Extract the [X, Y] coordinate from the center of the cell holding the provided text.  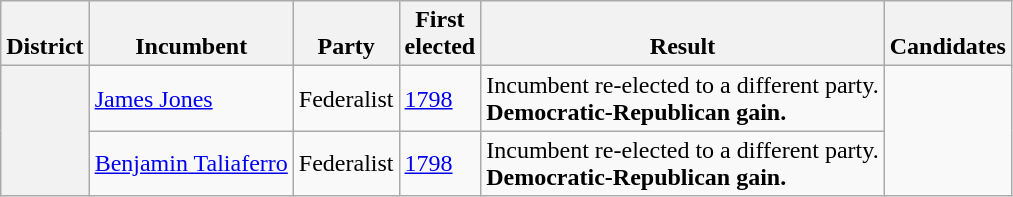
James Jones [191, 98]
Result [683, 34]
Firstelected [440, 34]
Party [346, 34]
District [45, 34]
Incumbent [191, 34]
Benjamin Taliaferro [191, 164]
Candidates [948, 34]
